Scan for the cell matching the given text and deliver its (X, Y) coordinate at center. 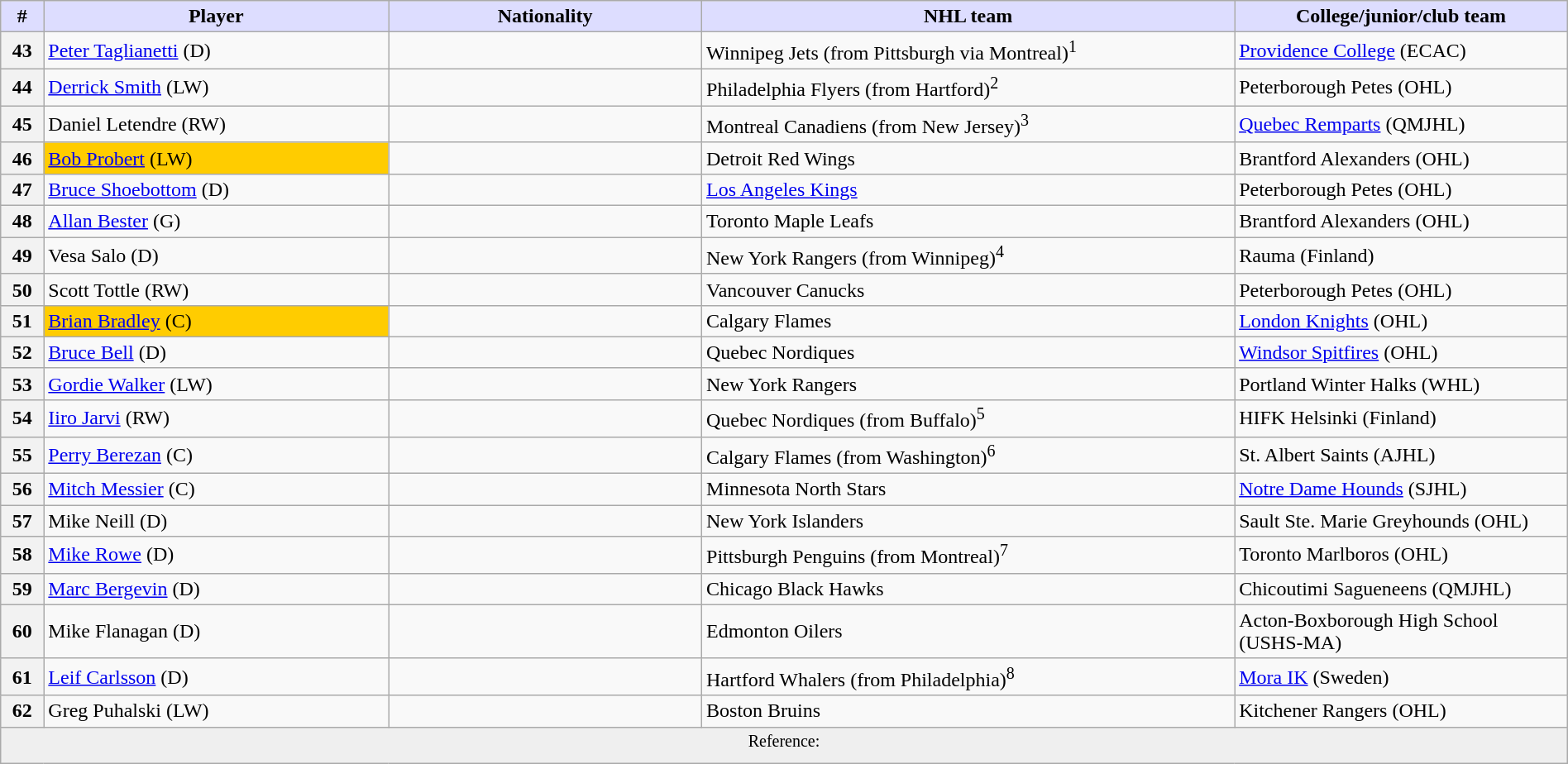
58 (22, 556)
Scott Tottle (RW) (217, 289)
Providence College (ECAC) (1401, 51)
Edmonton Oilers (968, 632)
51 (22, 321)
Chicago Black Hawks (968, 589)
Gordie Walker (LW) (217, 384)
Quebec Nordiques (968, 352)
Mike Neill (D) (217, 521)
Toronto Marlboros (OHL) (1401, 556)
Bruce Bell (D) (217, 352)
Player (217, 17)
# (22, 17)
59 (22, 589)
Mike Flanagan (D) (217, 632)
Philadelphia Flyers (from Hartford)2 (968, 88)
Chicoutimi Sagueneens (QMJHL) (1401, 589)
Vancouver Canucks (968, 289)
53 (22, 384)
Marc Bergevin (D) (217, 589)
Rauma (Finland) (1401, 256)
HIFK Helsinki (Finland) (1401, 418)
43 (22, 51)
St. Albert Saints (AJHL) (1401, 455)
Greg Puhalski (LW) (217, 711)
Boston Bruins (968, 711)
Pittsburgh Penguins (from Montreal)7 (968, 556)
Mitch Messier (C) (217, 489)
Detroit Red Wings (968, 158)
Windsor Spitfires (OHL) (1401, 352)
Calgary Flames (968, 321)
54 (22, 418)
Los Angeles Kings (968, 190)
New York Rangers (from Winnipeg)4 (968, 256)
NHL team (968, 17)
Leif Carlsson (D) (217, 676)
56 (22, 489)
Kitchener Rangers (OHL) (1401, 711)
Calgary Flames (from Washington)6 (968, 455)
Toronto Maple Leafs (968, 222)
Vesa Salo (D) (217, 256)
47 (22, 190)
Bruce Shoebottom (D) (217, 190)
Mora IK (Sweden) (1401, 676)
Bob Probert (LW) (217, 158)
49 (22, 256)
Acton-Boxborough High School (USHS-MA) (1401, 632)
Quebec Nordiques (from Buffalo)5 (968, 418)
46 (22, 158)
Brian Bradley (C) (217, 321)
Hartford Whalers (from Philadelphia)8 (968, 676)
Notre Dame Hounds (SJHL) (1401, 489)
62 (22, 711)
57 (22, 521)
Portland Winter Halks (WHL) (1401, 384)
New York Islanders (968, 521)
55 (22, 455)
Nationality (546, 17)
Sault Ste. Marie Greyhounds (OHL) (1401, 521)
61 (22, 676)
London Knights (OHL) (1401, 321)
Daniel Letendre (RW) (217, 124)
Allan Bester (G) (217, 222)
Iiro Jarvi (RW) (217, 418)
60 (22, 632)
48 (22, 222)
New York Rangers (968, 384)
50 (22, 289)
52 (22, 352)
Reference: (784, 746)
Peter Taglianetti (D) (217, 51)
College/junior/club team (1401, 17)
44 (22, 88)
Minnesota North Stars (968, 489)
Derrick Smith (LW) (217, 88)
Montreal Canadiens (from New Jersey)3 (968, 124)
Winnipeg Jets (from Pittsburgh via Montreal)1 (968, 51)
Mike Rowe (D) (217, 556)
45 (22, 124)
Perry Berezan (C) (217, 455)
Quebec Remparts (QMJHL) (1401, 124)
